Return the (x, y) coordinate for the center point of the cell that contains the specified text.  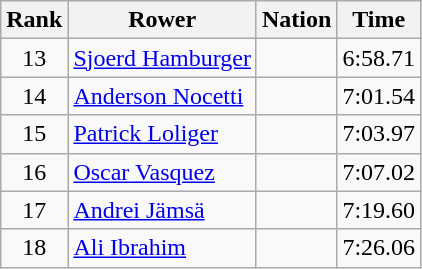
14 (34, 96)
Oscar Vasquez (162, 172)
17 (34, 210)
7:26.06 (379, 248)
7:01.54 (379, 96)
Nation (296, 20)
6:58.71 (379, 58)
Rank (34, 20)
7:07.02 (379, 172)
Andrei Jämsä (162, 210)
7:19.60 (379, 210)
7:03.97 (379, 134)
18 (34, 248)
16 (34, 172)
Ali Ibrahim (162, 248)
Patrick Loliger (162, 134)
13 (34, 58)
Rower (162, 20)
Time (379, 20)
15 (34, 134)
Anderson Nocetti (162, 96)
Sjoerd Hamburger (162, 58)
